Pinpoint the cell where the given text exists, returning its [X, Y] midpoint coordinate. 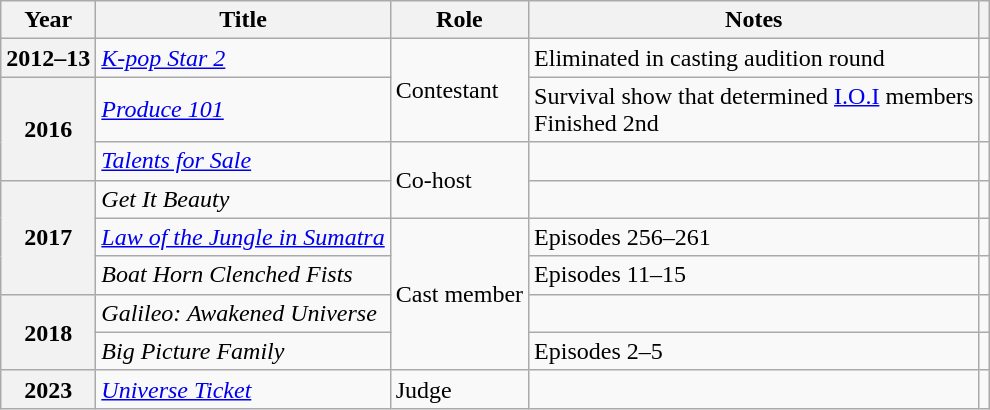
Cast member [459, 294]
2023 [48, 389]
K-pop Star 2 [243, 58]
Big Picture Family [243, 351]
Get It Beauty [243, 199]
Role [459, 20]
Law of the Jungle in Sumatra [243, 237]
2018 [48, 332]
Produce 101 [243, 110]
Boat Horn Clenched Fists [243, 275]
Contestant [459, 90]
Talents for Sale [243, 161]
Universe Ticket [243, 389]
Episodes 256–261 [754, 237]
Episodes 2–5 [754, 351]
Survival show that determined I.O.I membersFinished 2nd [754, 110]
Co-host [459, 180]
Title [243, 20]
2012–13 [48, 58]
Galileo: Awakened Universe [243, 313]
2016 [48, 128]
Episodes 11–15 [754, 275]
Year [48, 20]
Notes [754, 20]
Eliminated in casting audition round [754, 58]
Judge [459, 389]
2017 [48, 237]
